Scan for the cell matching the given text and deliver its (X, Y) coordinate at center. 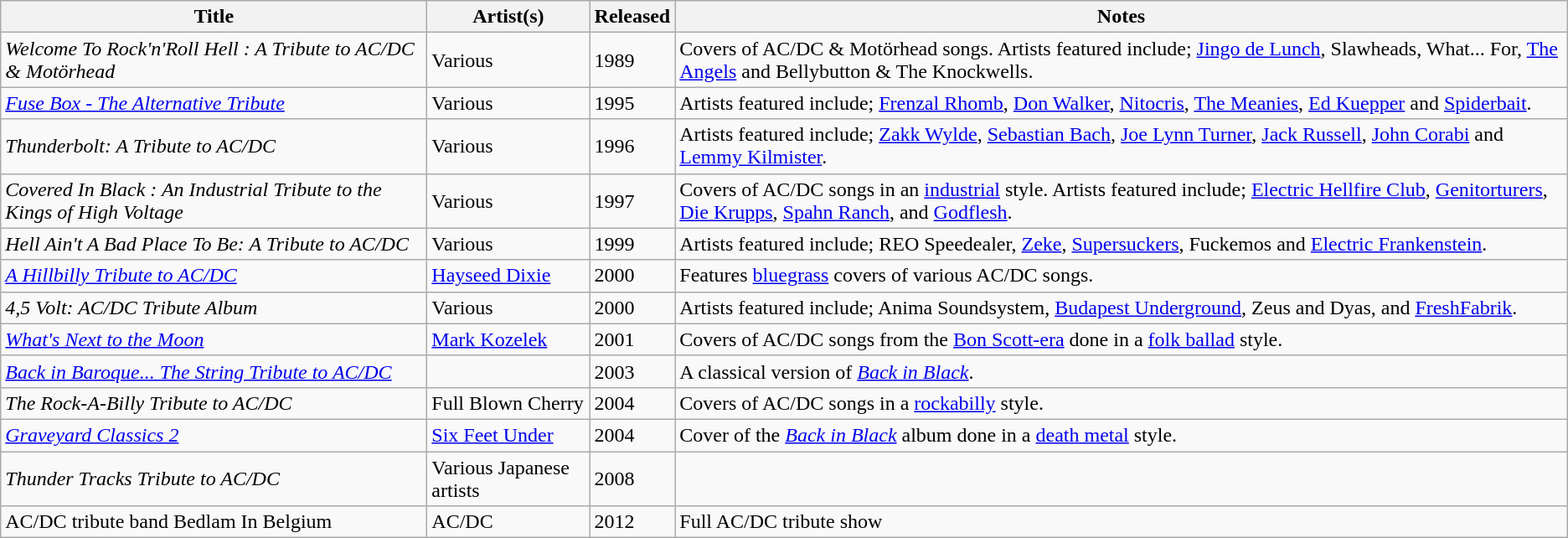
AC/DC (508, 522)
Covered In Black : An Industrial Tribute to the Kings of High Voltage (214, 201)
Artist(s) (508, 17)
Fuse Box - The Alternative Tribute (214, 103)
Thunderbolt: A Tribute to AC/DC (214, 146)
A Hillbilly Tribute to AC/DC (214, 276)
2003 (632, 371)
2001 (632, 339)
Released (632, 17)
Notes (1121, 17)
AC/DC tribute band Bedlam In Belgium (214, 522)
Artists featured include; Frenzal Rhomb, Don Walker, Nitocris, The Meanies, Ed Kuepper and Spiderbait. (1121, 103)
Full AC/DC tribute show (1121, 522)
Covers of AC/DC songs from the Bon Scott-era done in a folk ballad style. (1121, 339)
4,5 Volt: AC/DC Tribute Album (214, 308)
1996 (632, 146)
The Rock-A-Billy Tribute to AC/DC (214, 403)
1995 (632, 103)
2012 (632, 522)
Cover of the Back in Black album done in a death metal style. (1121, 435)
Hayseed Dixie (508, 276)
1989 (632, 60)
Artists featured include; Zakk Wylde, Sebastian Bach, Joe Lynn Turner, Jack Russell, John Corabi and Lemmy Kilmister. (1121, 146)
Covers of AC/DC songs in a rockabilly style. (1121, 403)
Covers of AC/DC songs in an industrial style. Artists featured include; Electric Hellfire Club, Genitorturers, Die Krupps, Spahn Ranch, and Godflesh. (1121, 201)
Hell Ain't A Bad Place To Be: A Tribute to AC/DC (214, 244)
Covers of AC/DC & Motörhead songs. Artists featured include; Jingo de Lunch, Slawheads, What... For, The Angels and Bellybutton & The Knockwells. (1121, 60)
Full Blown Cherry (508, 403)
Title (214, 17)
Welcome To Rock'n'Roll Hell : A Tribute to AC/DC & Motörhead (214, 60)
A classical version of Back in Black. (1121, 371)
Six Feet Under (508, 435)
Graveyard Classics 2 (214, 435)
Artists featured include; Anima Soundsystem, Budapest Underground, Zeus and Dyas, and FreshFabrik. (1121, 308)
1997 (632, 201)
Mark Kozelek (508, 339)
Thunder Tracks Tribute to AC/DC (214, 478)
1999 (632, 244)
Artists featured include; REO Speedealer, Zeke, Supersuckers, Fuckemos and Electric Frankenstein. (1121, 244)
Features bluegrass covers of various AC/DC songs. (1121, 276)
What's Next to the Moon (214, 339)
2008 (632, 478)
Back in Baroque... The String Tribute to AC/DC (214, 371)
Various Japanese artists (508, 478)
